Scan for the cell matching the given text and deliver its (x, y) coordinate at center. 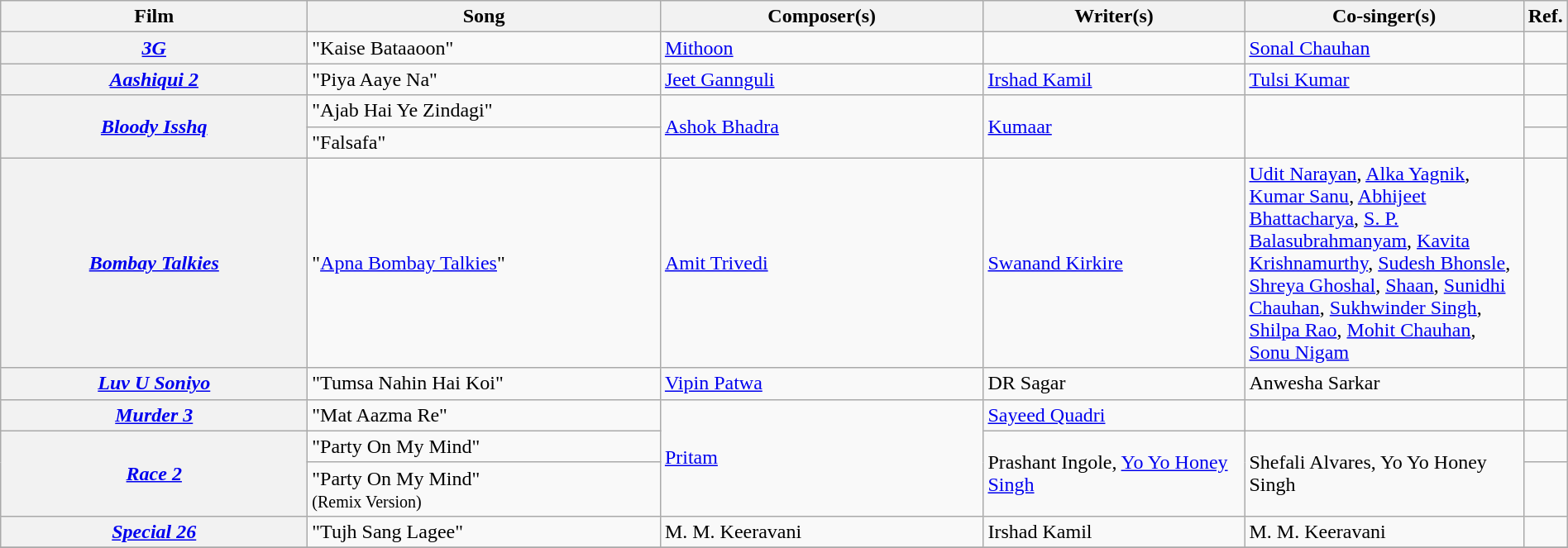
Jeet Gannguli (822, 79)
Bloody Isshq (154, 126)
Mithoon (822, 48)
Swanand Kirkire (1114, 263)
"Falsafa" (485, 142)
"Kaise Bataaoon" (485, 48)
Ashok Bhadra (822, 126)
"Apna Bombay Talkies" (485, 263)
Shefali Alvares, Yo Yo Honey Singh (1384, 473)
Ref. (1545, 17)
Composer(s) (822, 17)
Race 2 (154, 473)
Sayeed Quadri (1114, 415)
Murder 3 (154, 415)
Prashant Ingole, Yo Yo Honey Singh (1114, 473)
Bombay Talkies (154, 263)
Pritam (822, 458)
Aashiqui 2 (154, 79)
"Tujh Sang Lagee" (485, 531)
Film (154, 17)
"Mat Aazma Re" (485, 415)
Amit Trivedi (822, 263)
Song (485, 17)
"Party On My Mind"(Remix Version) (485, 489)
Kumaar (1114, 126)
Co-singer(s) (1384, 17)
Special 26 (154, 531)
Writer(s) (1114, 17)
Anwesha Sarkar (1384, 384)
3G (154, 48)
Tulsi Kumar (1384, 79)
DR Sagar (1114, 384)
"Ajab Hai Ye Zindagi" (485, 111)
"Piya Aaye Na" (485, 79)
Vipin Patwa (822, 384)
Sonal Chauhan (1384, 48)
Luv U Soniyo (154, 384)
"Tumsa Nahin Hai Koi" (485, 384)
"Party On My Mind" (485, 446)
